Return [x, y] of the center of cell containing provided text 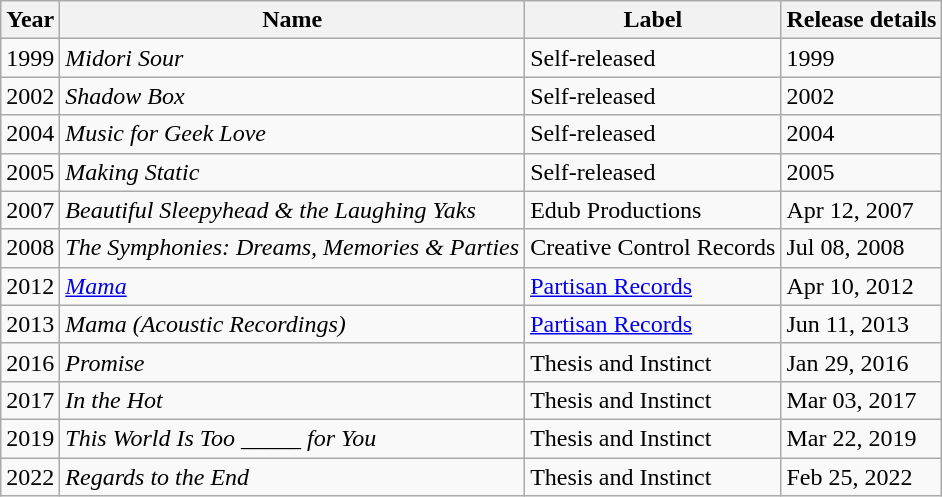
Jun 11, 2013 [862, 324]
Year [30, 20]
Mar 22, 2019 [862, 438]
Label [653, 20]
This World Is Too _____ for You [292, 438]
Apr 12, 2007 [862, 210]
In the Hot [292, 400]
Creative Control Records [653, 248]
Feb 25, 2022 [862, 477]
2016 [30, 362]
Music for Geek Love [292, 134]
Making Static [292, 172]
2019 [30, 438]
Jul 08, 2008 [862, 248]
2012 [30, 286]
Apr 10, 2012 [862, 286]
Promise [292, 362]
2008 [30, 248]
Mar 03, 2017 [862, 400]
Shadow Box [292, 96]
Jan 29, 2016 [862, 362]
2013 [30, 324]
2022 [30, 477]
2007 [30, 210]
2017 [30, 400]
Mama [292, 286]
The Symphonies: Dreams, Memories & Parties [292, 248]
Edub Productions [653, 210]
Name [292, 20]
Regards to the End [292, 477]
Release details [862, 20]
Beautiful Sleepyhead & the Laughing Yaks [292, 210]
Midori Sour [292, 58]
Mama (Acoustic Recordings) [292, 324]
